Find where the given text appears and provide that cell's center as (x, y) coordinate. 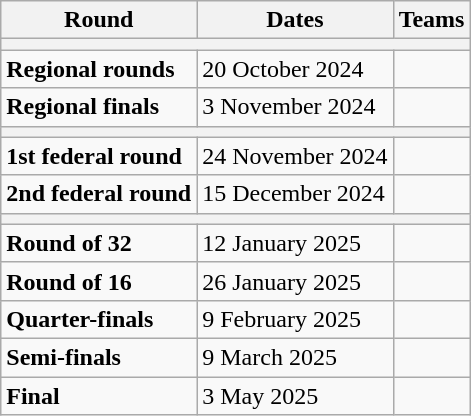
24 November 2024 (295, 156)
Regional finals (99, 107)
20 October 2024 (295, 69)
Dates (295, 20)
Quarter-finals (99, 319)
Round (99, 20)
15 December 2024 (295, 194)
Regional rounds (99, 69)
3 May 2025 (295, 395)
1st federal round (99, 156)
Final (99, 395)
Round of 16 (99, 281)
9 February 2025 (295, 319)
26 January 2025 (295, 281)
Teams (432, 20)
2nd federal round (99, 194)
9 March 2025 (295, 357)
Round of 32 (99, 243)
12 January 2025 (295, 243)
3 November 2024 (295, 107)
Semi-finals (99, 357)
